Return the (x, y) coordinate for the center point of the cell that contains the specified text.  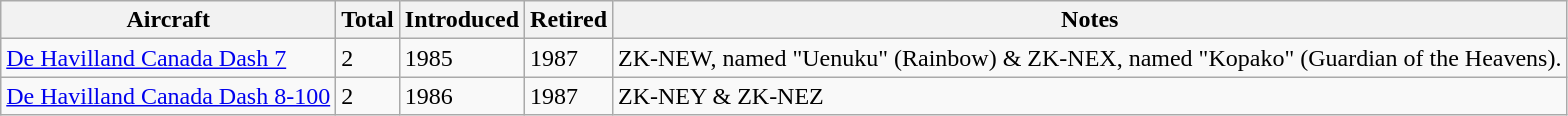
1986 (462, 96)
Total (368, 20)
1985 (462, 58)
Aircraft (168, 20)
De Havilland Canada Dash 8-100 (168, 96)
ZK-NEY & ZK-NEZ (1090, 96)
ZK-NEW, named "Uenuku" (Rainbow) & ZK-NEX, named "Kopako" (Guardian of the Heavens). (1090, 58)
Notes (1090, 20)
Introduced (462, 20)
De Havilland Canada Dash 7 (168, 58)
Retired (569, 20)
